For the text-containing cell, return its midpoint in (x, y) coordinate format. 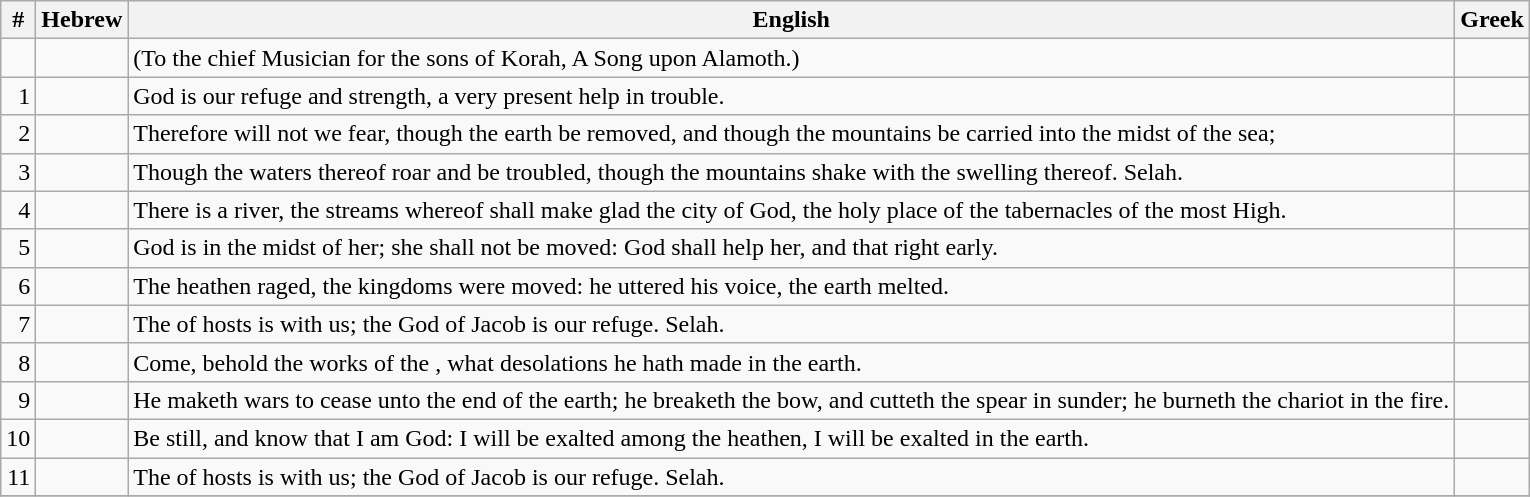
He maketh wars to cease unto the end of the earth; he breaketh the bow, and cutteth the spear in sunder; he burneth the chariot in the fire. (792, 400)
There is a river, the streams whereof shall make glad the city of God, the holy place of the tabernacles of the most High. (792, 210)
1 (18, 96)
Hebrew (82, 20)
Though the waters thereof roar and be troubled, though the mountains shake with the swelling thereof. Selah. (792, 172)
God is in the midst of her; she shall not be moved: God shall help her, and that right early. (792, 248)
English (792, 20)
8 (18, 362)
2 (18, 134)
Greek (1492, 20)
5 (18, 248)
9 (18, 400)
11 (18, 477)
10 (18, 438)
(To the chief Musician for the sons of Korah, A Song upon Alamoth.) (792, 58)
7 (18, 324)
4 (18, 210)
God is our refuge and strength, a very present help in trouble. (792, 96)
Come, behold the works of the , what desolations he hath made in the earth. (792, 362)
# (18, 20)
6 (18, 286)
3 (18, 172)
The heathen raged, the kingdoms were moved: he uttered his voice, the earth melted. (792, 286)
Be still, and know that I am God: I will be exalted among the heathen, I will be exalted in the earth. (792, 438)
Therefore will not we fear, though the earth be removed, and though the mountains be carried into the midst of the sea; (792, 134)
